Output the [x, y] coordinate of the center of the cell containing the given text.  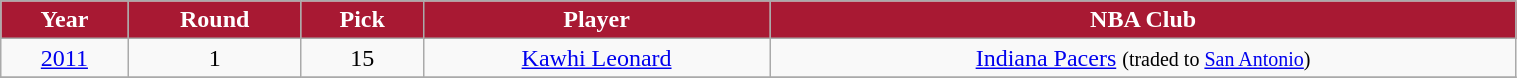
Kawhi Leonard [596, 58]
1 [214, 58]
Pick [362, 20]
Indiana Pacers (traded to San Antonio) [1143, 58]
2011 [64, 58]
Round [214, 20]
15 [362, 58]
Year [64, 20]
Player [596, 20]
NBA Club [1143, 20]
